Extract the (X, Y) coordinate from the center of the cell holding the provided text.  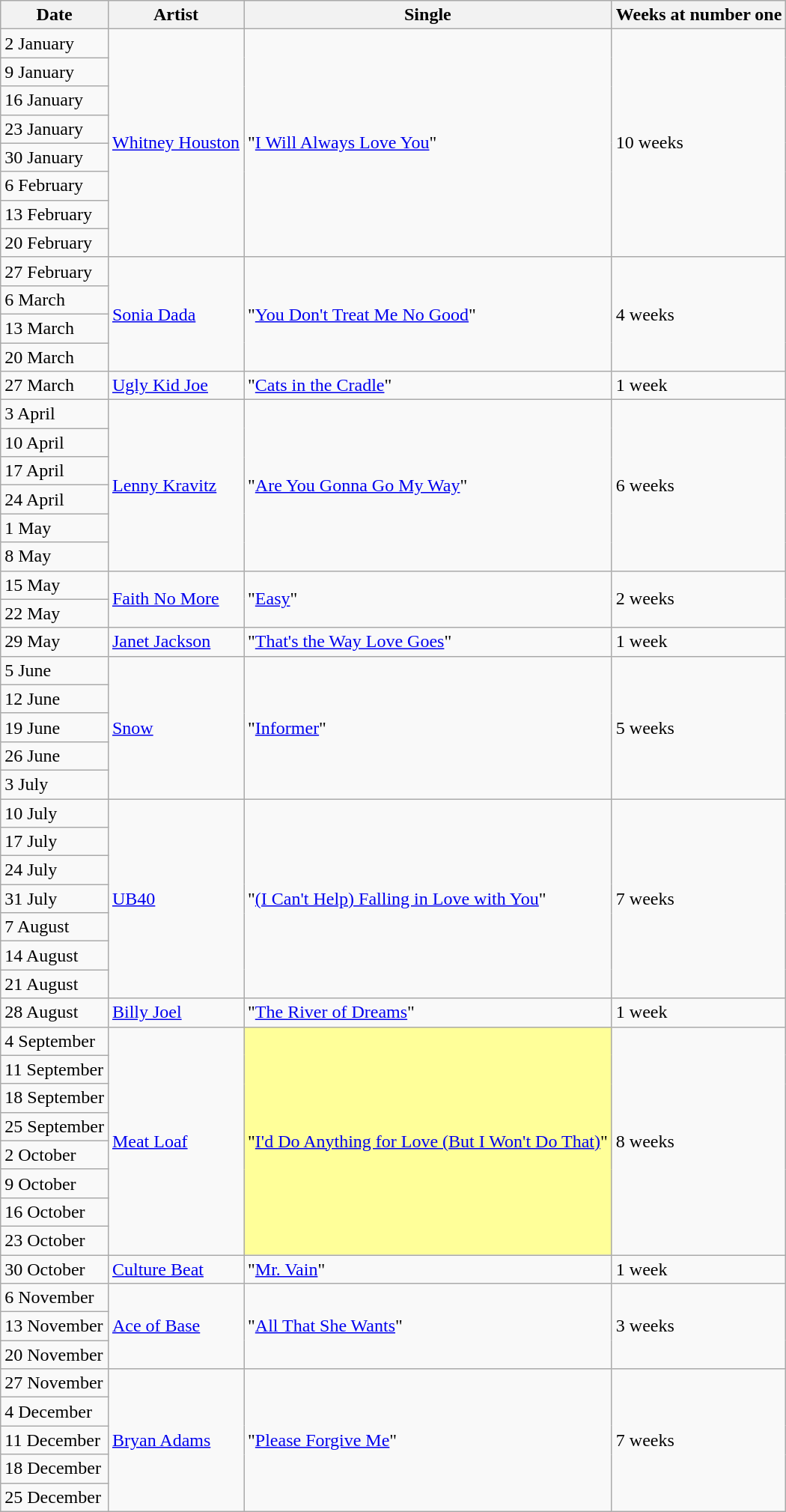
Whitney Houston (175, 143)
23 January (55, 129)
Sonia Dada (175, 314)
13 November (55, 1326)
30 January (55, 157)
13 March (55, 328)
10 April (55, 443)
16 October (55, 1212)
"Please Forgive Me" (428, 1440)
27 February (55, 271)
Meat Loaf (175, 1141)
3 weeks (699, 1326)
14 August (55, 956)
5 June (55, 670)
18 September (55, 1098)
7 August (55, 927)
"Are You Gonna Go My Way" (428, 485)
27 November (55, 1383)
2 weeks (699, 599)
9 October (55, 1183)
5 weeks (699, 727)
10 July (55, 813)
Lenny Kravitz (175, 485)
"(I Can't Help) Falling in Love with You" (428, 898)
17 July (55, 842)
"All That She Wants" (428, 1326)
"Mr. Vain" (428, 1269)
3 July (55, 784)
6 March (55, 300)
20 February (55, 243)
9 January (55, 72)
Snow (175, 727)
16 January (55, 100)
4 September (55, 1041)
Artist (175, 15)
17 April (55, 471)
6 weeks (699, 485)
Single (428, 15)
21 August (55, 984)
11 December (55, 1440)
15 May (55, 585)
18 December (55, 1469)
27 March (55, 386)
31 July (55, 899)
Date (55, 15)
2 January (55, 43)
Bryan Adams (175, 1440)
8 May (55, 556)
6 February (55, 186)
Ace of Base (175, 1326)
24 July (55, 870)
"You Don't Treat Me No Good" (428, 314)
2 October (55, 1155)
"Easy" (428, 599)
"Cats in the Cradle" (428, 386)
"That's the Way Love Goes" (428, 642)
"I Will Always Love You" (428, 143)
UB40 (175, 898)
Janet Jackson (175, 642)
Billy Joel (175, 1012)
24 April (55, 500)
11 September (55, 1069)
19 June (55, 727)
30 October (55, 1269)
23 October (55, 1240)
4 December (55, 1412)
20 November (55, 1355)
22 May (55, 613)
25 September (55, 1126)
26 June (55, 756)
1 May (55, 528)
28 August (55, 1012)
Weeks at number one (699, 15)
Faith No More (175, 599)
4 weeks (699, 314)
20 March (55, 357)
29 May (55, 642)
10 weeks (699, 143)
3 April (55, 414)
25 December (55, 1497)
"I'd Do Anything for Love (But I Won't Do That)" (428, 1141)
6 November (55, 1298)
"The River of Dreams" (428, 1012)
13 February (55, 214)
"Informer" (428, 727)
Culture Beat (175, 1269)
8 weeks (699, 1141)
Ugly Kid Joe (175, 386)
12 June (55, 699)
